Identify which cell holds the provided text, then report its (X, Y) central coordinate. 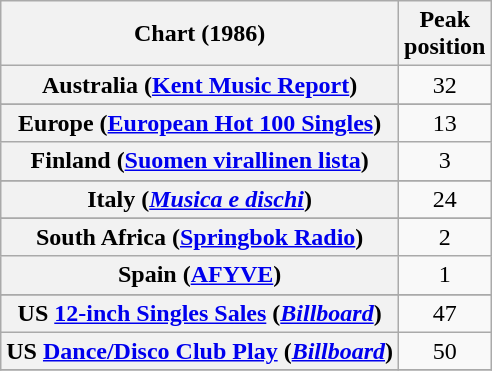
Finland (Suomen virallinen lista) (200, 161)
Spain (AFYVE) (200, 275)
Italy (Musica e dischi) (200, 199)
50 (445, 351)
South Africa (Springbok Radio) (200, 237)
32 (445, 85)
47 (445, 313)
US 12-inch Singles Sales (Billboard) (200, 313)
13 (445, 123)
Chart (1986) (200, 34)
US Dance/Disco Club Play (Billboard) (200, 351)
Europe (European Hot 100 Singles) (200, 123)
Australia (Kent Music Report) (200, 85)
24 (445, 199)
2 (445, 237)
3 (445, 161)
1 (445, 275)
Peakposition (445, 34)
